Return [x, y] of the center of cell containing provided text 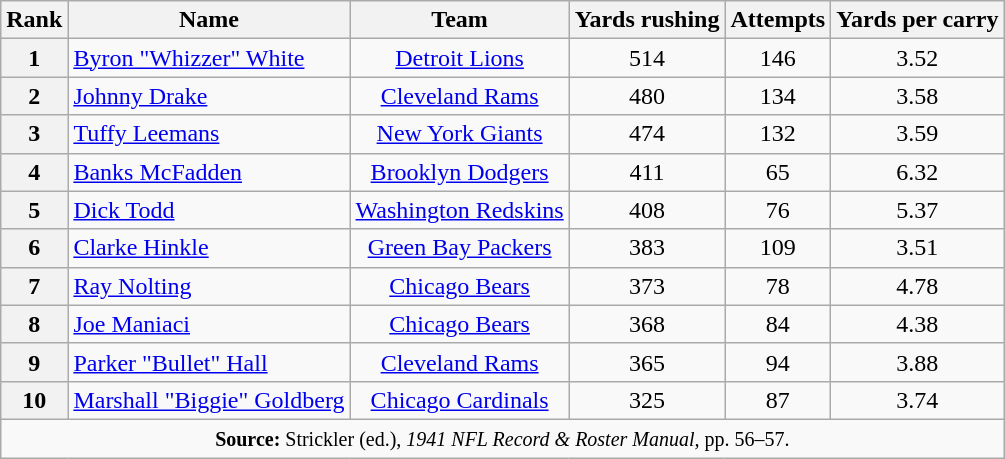
3.59 [918, 134]
514 [647, 58]
Attempts [778, 20]
4 [34, 172]
1 [34, 58]
480 [647, 96]
9 [34, 362]
Rank [34, 20]
Detroit Lions [460, 58]
78 [778, 286]
5 [34, 210]
474 [647, 134]
94 [778, 362]
4.38 [918, 324]
3.51 [918, 248]
3.58 [918, 96]
3.74 [918, 400]
Banks McFadden [209, 172]
8 [34, 324]
New York Giants [460, 134]
3 [34, 134]
10 [34, 400]
Dick Todd [209, 210]
3.88 [918, 362]
368 [647, 324]
6 [34, 248]
Parker "Bullet" Hall [209, 362]
Joe Maniaci [209, 324]
7 [34, 286]
76 [778, 210]
373 [647, 286]
65 [778, 172]
Green Bay Packers [460, 248]
6.32 [918, 172]
Team [460, 20]
5.37 [918, 210]
3.52 [918, 58]
Tuffy Leemans [209, 134]
Yards rushing [647, 20]
383 [647, 248]
Washington Redskins [460, 210]
325 [647, 400]
365 [647, 362]
84 [778, 324]
Chicago Cardinals [460, 400]
Ray Nolting [209, 286]
Byron "Whizzer" White [209, 58]
Name [209, 20]
Johnny Drake [209, 96]
408 [647, 210]
146 [778, 58]
Brooklyn Dodgers [460, 172]
134 [778, 96]
Source: Strickler (ed.), 1941 NFL Record & Roster Manual, pp. 56–57. [502, 438]
87 [778, 400]
411 [647, 172]
Clarke Hinkle [209, 248]
4.78 [918, 286]
132 [778, 134]
2 [34, 96]
Yards per carry [918, 20]
Marshall "Biggie" Goldberg [209, 400]
109 [778, 248]
